From the cell containing the given text, extract its center point as [x, y] coordinate. 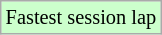
Fastest session lap [81, 17]
